Pinpoint the cell where the given text exists, returning its [x, y] midpoint coordinate. 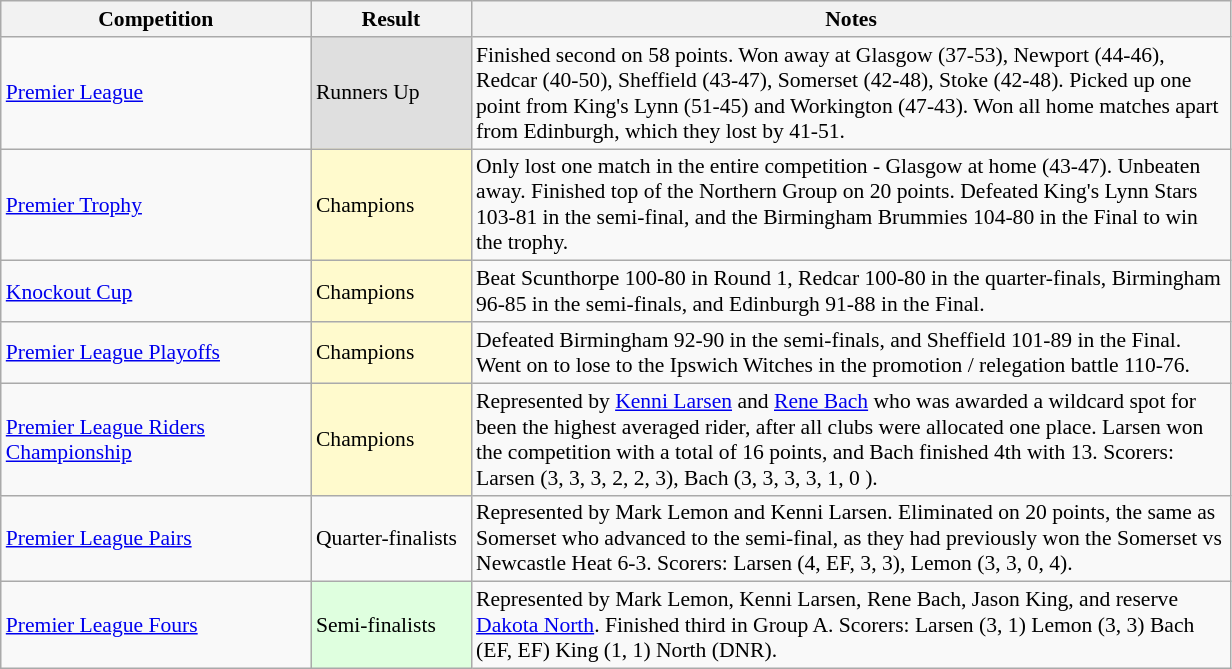
Result [391, 19]
Premier League Fours [156, 626]
Premier League Pairs [156, 538]
Runners Up [391, 93]
Premier League Riders Championship [156, 439]
Competition [156, 19]
Premier League [156, 93]
Notes [851, 19]
Knockout Cup [156, 292]
Quarter-finalists [391, 538]
Beat Scunthorpe 100-80 in Round 1, Redcar 100-80 in the quarter-finals, Birmingham 96-85 in the semi-finals, and Edinburgh 91-88 in the Final. [851, 292]
Premier League Playoffs [156, 352]
Premier Trophy [156, 205]
Semi-finalists [391, 626]
